Return the [x, y] coordinate for the center point of the cell that contains the specified text.  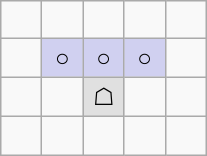
☖ [104, 97]
